Determine the (x, y) coordinate at the center of the cell enclosing the given text.  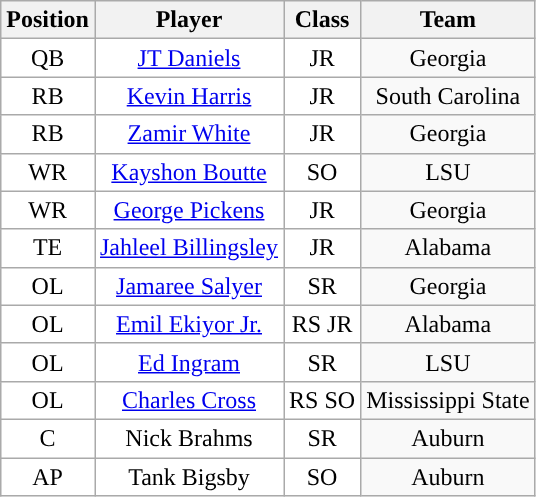
QB (48, 58)
TE (48, 248)
Class (322, 20)
Ed Ingram (188, 362)
Emil Ekiyor Jr. (188, 324)
Kayshon Boutte (188, 172)
Kevin Harris (188, 96)
AP (48, 477)
Zamir White (188, 134)
Tank Bigsby (188, 477)
RS JR (322, 324)
Nick Brahms (188, 438)
South Carolina (448, 96)
Team (448, 20)
Mississippi State (448, 400)
George Pickens (188, 210)
JT Daniels (188, 58)
Player (188, 20)
RS SO (322, 400)
Charles Cross (188, 400)
Jamaree Salyer (188, 286)
Jahleel Billingsley (188, 248)
C (48, 438)
Position (48, 20)
